Identify which cell holds the provided text, then report its [X, Y] central coordinate. 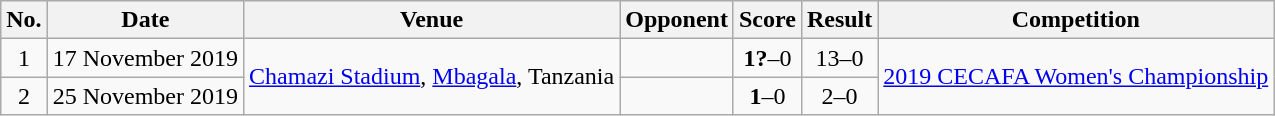
Chamazi Stadium, Mbagala, Tanzania [432, 77]
2 [24, 96]
No. [24, 20]
17 November 2019 [145, 58]
Opponent [677, 20]
Date [145, 20]
Score [767, 20]
Venue [432, 20]
1 [24, 58]
1–0 [767, 96]
2–0 [839, 96]
25 November 2019 [145, 96]
2019 CECAFA Women's Championship [1076, 77]
Competition [1076, 20]
Result [839, 20]
13–0 [839, 58]
1?–0 [767, 58]
